Return the [X, Y] coordinate for the center point of the cell that contains the specified text.  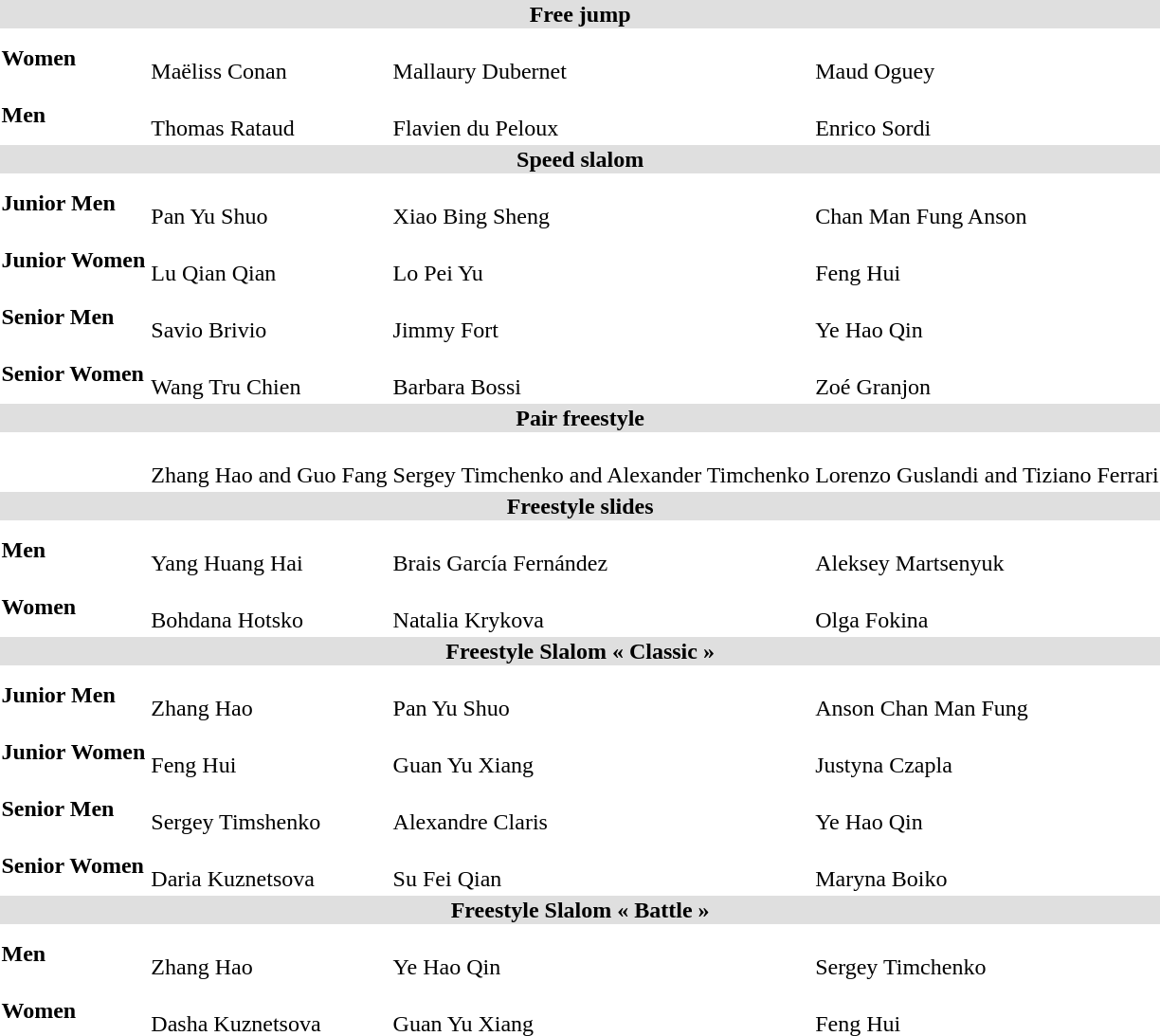
Lo Pei Yu [601, 260]
Wang Tru Chien [269, 373]
Mallaury Dubernet [601, 59]
Freestyle Slalom « Battle » [580, 910]
Freestyle slides [580, 506]
Lu Qian Qian [269, 260]
Su Fei Qian [601, 866]
Bohdana Hotsko [269, 607]
Barbara Bossi [601, 373]
Guan Yu Xiang [601, 753]
Yang Huang Hai [269, 550]
Daria Kuznetsova [269, 866]
Pair freestyle [580, 418]
Alexandre Claris [601, 809]
Sergey Timshenko [269, 809]
Savio Brivio [269, 317]
Freestyle Slalom « Classic » [580, 651]
Natalia Krykova [601, 607]
Free jump [580, 14]
Zhang Hao and Guo Fang [269, 463]
Brais García Fernández [601, 550]
Thomas Rataud [269, 116]
Maëliss Conan [269, 59]
Ye Hao Qin [601, 954]
Sergey Timchenko and Alexander Timchenko [601, 463]
Speed slalom [580, 159]
Xiao Bing Sheng [601, 203]
Flavien du Peloux [601, 116]
Jimmy Fort [601, 317]
Feng Hui [269, 753]
